Search for the cell housing the specified text and yield its [X, Y] center coordinate. 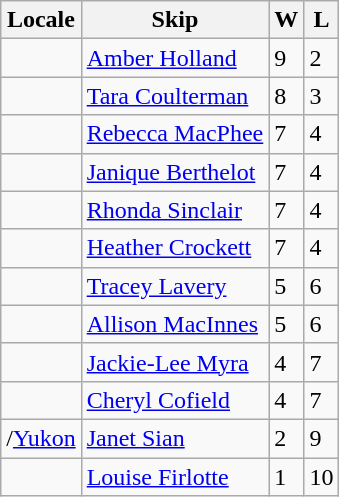
Jackie-Lee Myra [175, 362]
/Yukon [41, 438]
10 [322, 477]
Janet Sian [175, 438]
Tracey Lavery [175, 286]
Cheryl Cofield [175, 400]
Amber Holland [175, 58]
1 [286, 477]
Allison MacInnes [175, 324]
3 [322, 96]
Janique Berthelot [175, 172]
8 [286, 96]
Tara Coulterman [175, 96]
L [322, 20]
Rhonda Sinclair [175, 210]
Heather Crockett [175, 248]
Locale [41, 20]
Louise Firlotte [175, 477]
Skip [175, 20]
Rebecca MacPhee [175, 134]
W [286, 20]
